Scan for the cell matching the given text and deliver its [x, y] coordinate at center. 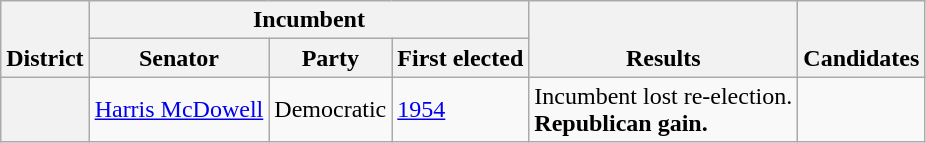
Incumbent [309, 20]
Democratic [330, 110]
Harris McDowell [179, 110]
1954 [460, 110]
Incumbent lost re-election.Republican gain. [664, 110]
Senator [179, 58]
First elected [460, 58]
Results [664, 39]
Candidates [862, 39]
District [45, 39]
Party [330, 58]
